Detect which cell encompasses the target text, then output its (X, Y) center coordinate. 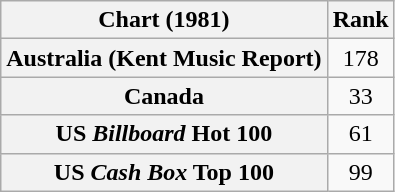
US Cash Box Top 100 (164, 172)
US Billboard Hot 100 (164, 134)
99 (360, 172)
Chart (1981) (164, 20)
33 (360, 96)
178 (360, 58)
Canada (164, 96)
Rank (360, 20)
Australia (Kent Music Report) (164, 58)
61 (360, 134)
